Search for the cell housing the specified text and yield its (x, y) center coordinate. 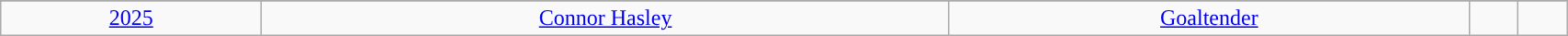
Connor Hasley (606, 18)
2025 (131, 18)
Goaltender (1209, 18)
